Output the [x, y] coordinate of the center of the cell containing the given text.  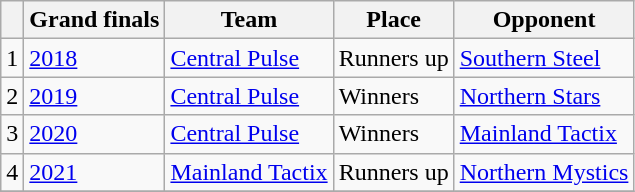
2021 [94, 172]
Opponent [544, 20]
4 [12, 172]
Place [394, 20]
3 [12, 134]
Northern Mystics [544, 172]
2020 [94, 134]
1 [12, 58]
Grand finals [94, 20]
Team [249, 20]
2 [12, 96]
Southern Steel [544, 58]
2018 [94, 58]
2019 [94, 96]
Northern Stars [544, 96]
